For the text-containing cell, return its midpoint in (X, Y) coordinate format. 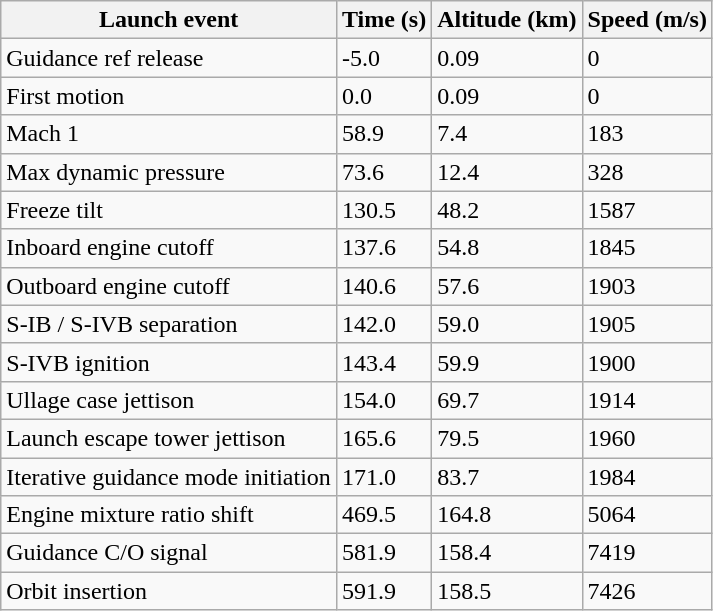
164.8 (507, 515)
Mach 1 (169, 134)
1903 (647, 286)
54.8 (507, 248)
1845 (647, 248)
Launch escape tower jettison (169, 438)
Max dynamic pressure (169, 172)
0.0 (384, 96)
1905 (647, 324)
183 (647, 134)
Outboard engine cutoff (169, 286)
Time (s) (384, 20)
1984 (647, 477)
58.9 (384, 134)
Inboard engine cutoff (169, 248)
Ullage case jettison (169, 400)
469.5 (384, 515)
137.6 (384, 248)
1587 (647, 210)
1914 (647, 400)
57.6 (507, 286)
59.9 (507, 362)
130.5 (384, 210)
Launch event (169, 20)
581.9 (384, 553)
Orbit insertion (169, 591)
First motion (169, 96)
7426 (647, 591)
143.4 (384, 362)
Guidance C/O signal (169, 553)
Guidance ref release (169, 58)
Iterative guidance mode initiation (169, 477)
142.0 (384, 324)
328 (647, 172)
-5.0 (384, 58)
79.5 (507, 438)
Speed (m/s) (647, 20)
69.7 (507, 400)
158.4 (507, 553)
S-IB / S-IVB separation (169, 324)
83.7 (507, 477)
Freeze tilt (169, 210)
591.9 (384, 591)
59.0 (507, 324)
158.5 (507, 591)
1960 (647, 438)
154.0 (384, 400)
7419 (647, 553)
165.6 (384, 438)
5064 (647, 515)
Altitude (km) (507, 20)
48.2 (507, 210)
140.6 (384, 286)
7.4 (507, 134)
73.6 (384, 172)
Engine mixture ratio shift (169, 515)
171.0 (384, 477)
S-IVB ignition (169, 362)
1900 (647, 362)
12.4 (507, 172)
